Capture the cell that displays the provided text and extract its [X, Y] central coordinate. 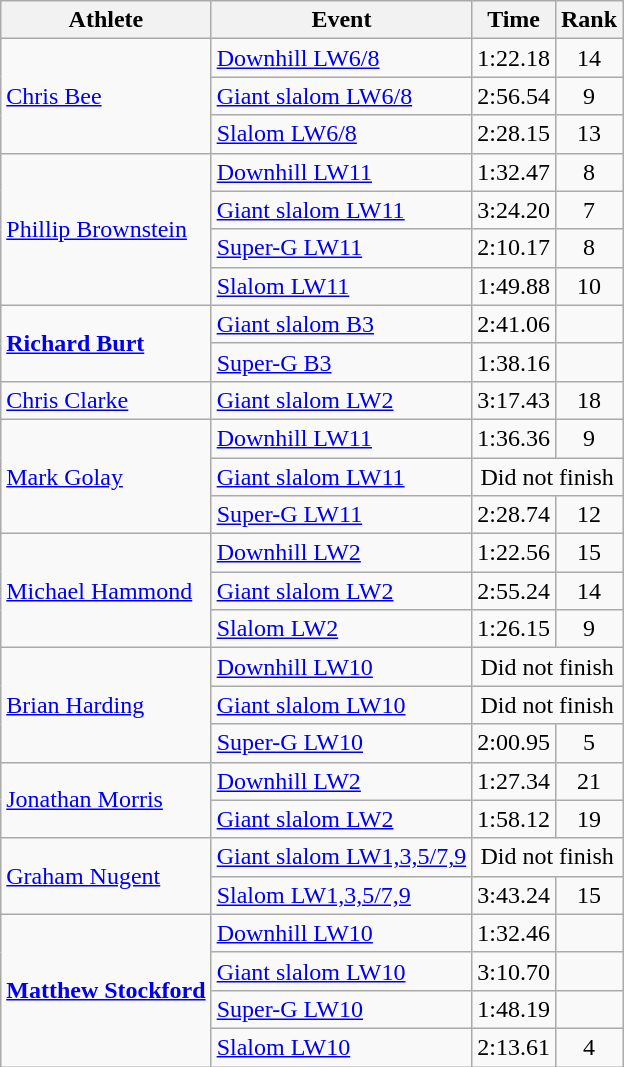
1:22.18 [514, 58]
Slalom LW1,3,5/7,9 [342, 895]
Slalom LW11 [342, 286]
3:24.20 [514, 210]
Brian Harding [106, 705]
Slalom LW6/8 [342, 134]
Matthew Stockford [106, 990]
1:22.56 [514, 553]
Phillip Brownstein [106, 229]
3:10.70 [514, 971]
2:56.54 [514, 96]
21 [588, 781]
2:13.61 [514, 1047]
1:58.12 [514, 819]
Giant slalom LW6/8 [342, 96]
Chris Clarke [106, 400]
10 [588, 286]
2:00.95 [514, 743]
Michael Hammond [106, 591]
Downhill LW6/8 [342, 58]
Giant slalom B3 [342, 324]
19 [588, 819]
1:49.88 [514, 286]
Chris Bee [106, 96]
1:48.19 [514, 1009]
2:41.06 [514, 324]
2:28.15 [514, 134]
Rank [588, 20]
1:38.16 [514, 362]
2:10.17 [514, 248]
Mark Golay [106, 476]
1:36.36 [514, 438]
4 [588, 1047]
Athlete [106, 20]
12 [588, 515]
Richard Burt [106, 343]
Time [514, 20]
1:26.15 [514, 629]
Super-G B3 [342, 362]
3:17.43 [514, 400]
Graham Nugent [106, 876]
Event [342, 20]
1:27.34 [514, 781]
3:43.24 [514, 895]
1:32.46 [514, 933]
13 [588, 134]
Giant slalom LW1,3,5/7,9 [342, 857]
Slalom LW2 [342, 629]
Slalom LW10 [342, 1047]
1:32.47 [514, 172]
2:28.74 [514, 515]
18 [588, 400]
2:55.24 [514, 591]
Jonathan Morris [106, 800]
5 [588, 743]
7 [588, 210]
